Identify which cell holds the provided text, then report its (x, y) central coordinate. 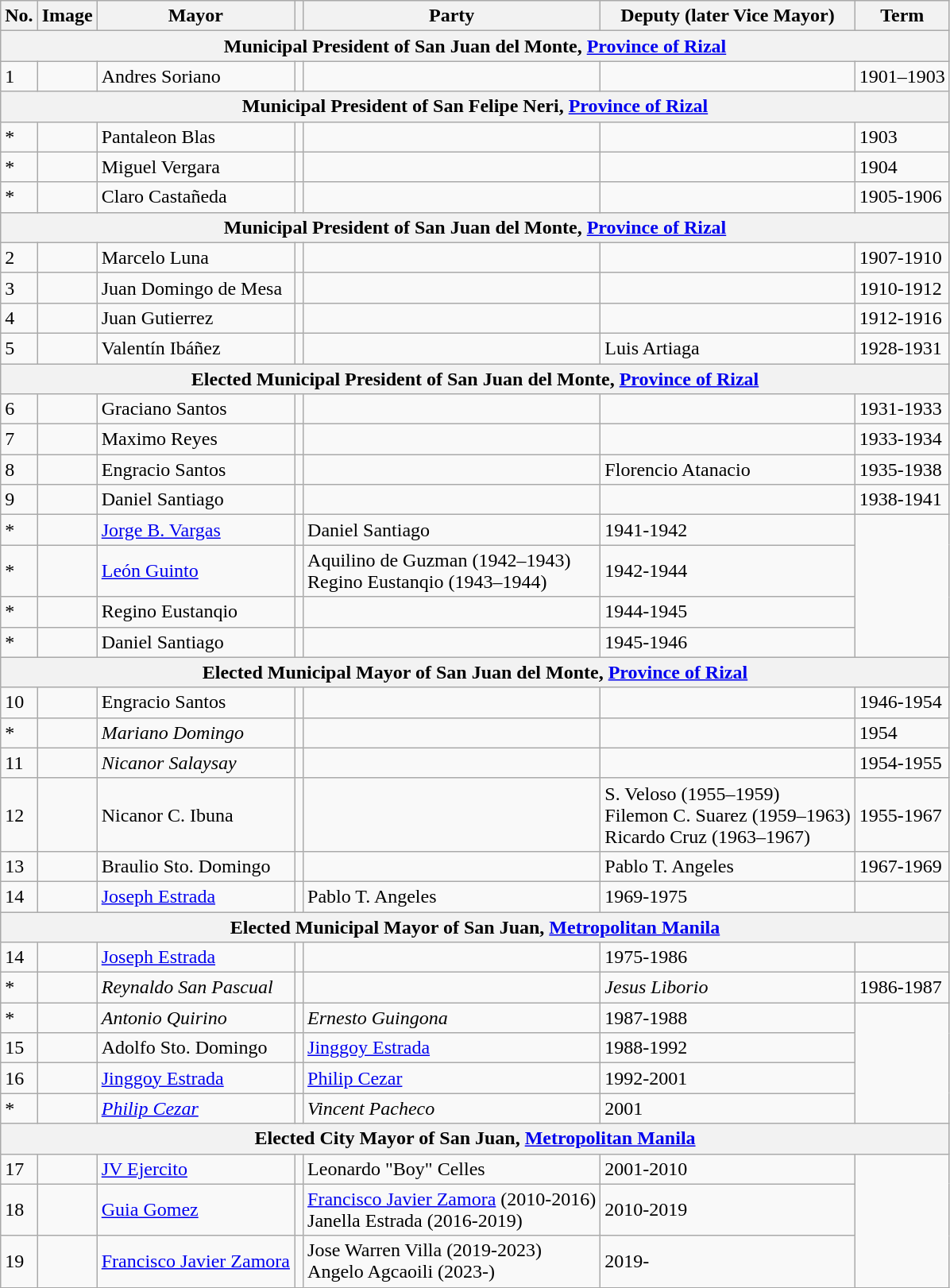
1955-1967 (902, 814)
15 (19, 1048)
Jesus Liborio (728, 988)
Mariano Domingo (195, 733)
1903 (902, 137)
Graciano Santos (195, 409)
Regino Eustanqio (195, 612)
2001-2010 (728, 1169)
2010-2019 (728, 1209)
Reynaldo San Pascual (195, 988)
17 (19, 1169)
S. Veloso (1955–1959)Filemon C. Suarez (1959–1963)Ricardo Cruz (1963–1967) (728, 814)
1944-1945 (728, 612)
Mayor (195, 16)
1986-1987 (902, 988)
Nicanor C. Ibuna (195, 814)
4 (19, 318)
Marcelo Luna (195, 257)
No. (19, 16)
Antonio Quirino (195, 1018)
Vincent Pacheco (452, 1108)
1933-1934 (902, 439)
Party (452, 16)
1 (19, 76)
13 (19, 866)
Claro Castañeda (195, 197)
1938-1941 (902, 500)
1992-2001 (728, 1078)
Image (67, 16)
1935-1938 (902, 470)
2 (19, 257)
Term (902, 16)
7 (19, 439)
Maximo Reyes (195, 439)
1904 (902, 167)
10 (19, 702)
1946-1954 (902, 702)
Jorge B. Vargas (195, 530)
Adolfo Sto. Domingo (195, 1048)
Luis Artiaga (728, 348)
1954 (902, 733)
1969-1975 (728, 896)
Florencio Atanacio (728, 470)
8 (19, 470)
Elected Municipal Mayor of San Juan, Metropolitan Manila (475, 927)
Municipal President of San Felipe Neri, Province of Rizal (475, 106)
1931-1933 (902, 409)
1942-1944 (728, 571)
Elected Municipal President of San Juan del Monte, Province of Rizal (475, 379)
1901–1903 (902, 76)
Guia Gomez (195, 1209)
1905-1906 (902, 197)
Ernesto Guingona (452, 1018)
Francisco Javier Zamora (195, 1262)
1987-1988 (728, 1018)
1954-1955 (902, 763)
León Guinto (195, 571)
6 (19, 409)
1910-1912 (902, 288)
Valentín Ibáñez (195, 348)
Francisco Javier Zamora (2010-2016)Janella Estrada (2016-2019) (452, 1209)
Braulio Sto. Domingo (195, 866)
1912-1916 (902, 318)
Leonardo "Boy" Celles (452, 1169)
2001 (728, 1108)
Juan Domingo de Mesa (195, 288)
3 (19, 288)
Elected City Mayor of San Juan, Metropolitan Manila (475, 1139)
18 (19, 1209)
12 (19, 814)
Aquilino de Guzman (1942–1943)Regino Eustanqio (1943–1944) (452, 571)
1907-1910 (902, 257)
1967-1969 (902, 866)
Pantaleon Blas (195, 137)
1945-1946 (728, 642)
1928-1931 (902, 348)
Deputy (later Vice Mayor) (728, 16)
2019- (728, 1262)
Andres Soriano (195, 76)
1988-1992 (728, 1048)
Nicanor Salaysay (195, 763)
1941-1942 (728, 530)
1975-1986 (728, 957)
9 (19, 500)
11 (19, 763)
19 (19, 1262)
JV Ejercito (195, 1169)
Miguel Vergara (195, 167)
Jose Warren Villa (2019-2023)Angelo Agcaoili (2023-) (452, 1262)
16 (19, 1078)
Elected Municipal Mayor of San Juan del Monte, Province of Rizal (475, 672)
5 (19, 348)
Juan Gutierrez (195, 318)
